Scan for the cell matching the given text and deliver its [x, y] coordinate at center. 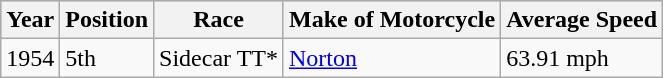
Average Speed [582, 20]
Sidecar TT* [219, 58]
Norton [392, 58]
63.91 mph [582, 58]
Race [219, 20]
Position [107, 20]
Year [30, 20]
Make of Motorcycle [392, 20]
5th [107, 58]
1954 [30, 58]
